Return the (x, y) coordinate for the center point of the cell that contains the specified text.  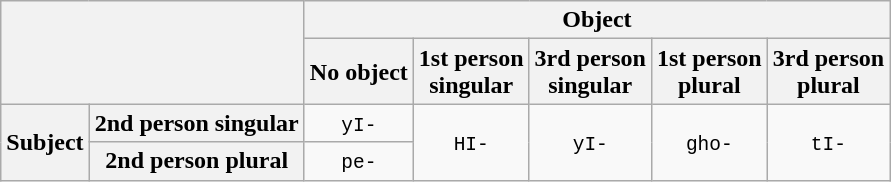
pe- (358, 161)
gho- (709, 142)
Subject (45, 142)
No object (358, 72)
3rd personsingular (590, 72)
tI- (828, 142)
3rd personplural (828, 72)
HI- (471, 142)
1st personplural (709, 72)
Object (596, 20)
2nd person singular (196, 123)
1st personsingular (471, 72)
2nd person plural (196, 161)
